Determine the (X, Y) coordinate at the center of the cell enclosing the given text.  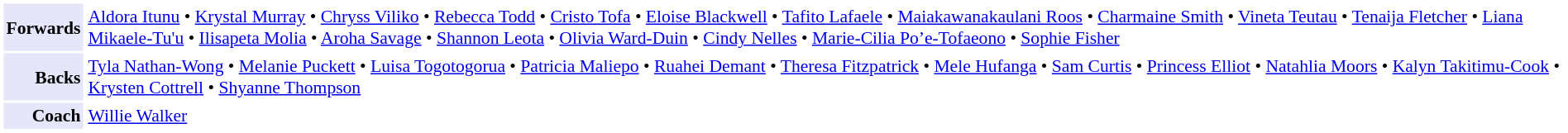
Coach (43, 116)
Willie Walker (825, 116)
Backs (43, 76)
Forwards (43, 26)
